Search for the cell housing the specified text and yield its (x, y) center coordinate. 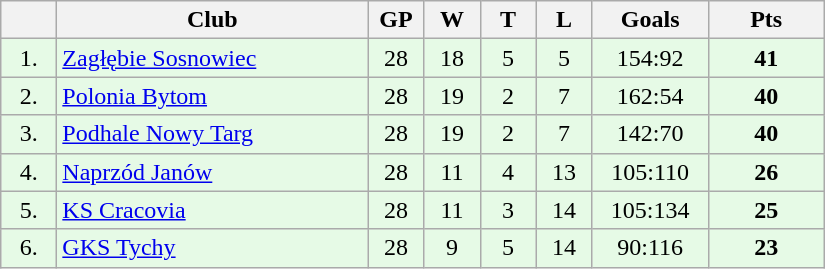
Polonia Bytom (212, 96)
GKS Tychy (212, 248)
13 (564, 172)
2. (29, 96)
Goals (650, 20)
41 (766, 58)
162:54 (650, 96)
105:134 (650, 210)
3. (29, 134)
KS Cracovia (212, 210)
W (452, 20)
105:110 (650, 172)
3 (508, 210)
Pts (766, 20)
26 (766, 172)
Podhale Nowy Targ (212, 134)
Club (212, 20)
T (508, 20)
154:92 (650, 58)
18 (452, 58)
Naprzód Janów (212, 172)
4 (508, 172)
9 (452, 248)
1. (29, 58)
142:70 (650, 134)
23 (766, 248)
L (564, 20)
25 (766, 210)
6. (29, 248)
90:116 (650, 248)
5. (29, 210)
GP (396, 20)
4. (29, 172)
Zagłębie Sosnowiec (212, 58)
